Return the [X, Y] coordinate for the center point of the cell that contains the specified text.  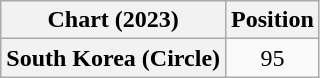
South Korea (Circle) [114, 58]
Position [273, 20]
Chart (2023) [114, 20]
95 [273, 58]
